Provide the (x, y) coordinate of the cell's center where the given text is located.  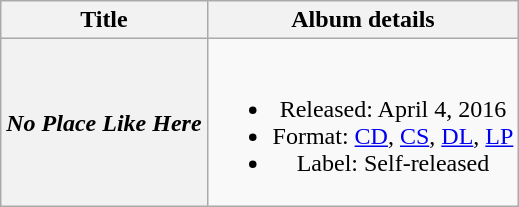
Released: April 4, 2016Format: CD, CS, DL, LPLabel: Self-released (363, 122)
No Place Like Here (104, 122)
Title (104, 20)
Album details (363, 20)
